From the cell containing the given text, extract its center point as (X, Y) coordinate. 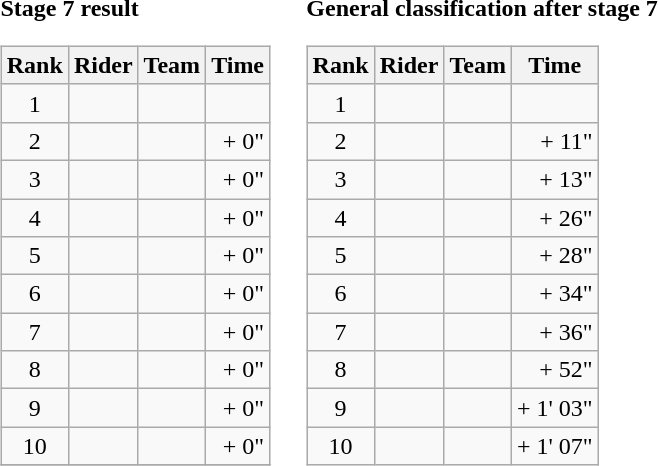
+ 34" (554, 294)
+ 36" (554, 332)
+ 26" (554, 217)
+ 28" (554, 256)
+ 11" (554, 141)
+ 13" (554, 179)
+ 1' 03" (554, 408)
+ 1' 07" (554, 446)
+ 52" (554, 370)
